For the text-containing cell, return its midpoint in (X, Y) coordinate format. 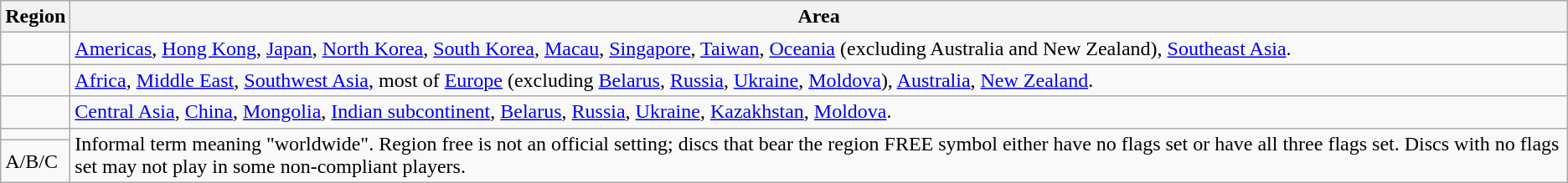
Area (819, 17)
Americas, Hong Kong, Japan, North Korea, South Korea, Macau, Singapore, Taiwan, Oceania (excluding Australia and New Zealand), Southeast Asia. (819, 48)
Region (35, 17)
A/B/C (35, 161)
Central Asia, China, Mongolia, Indian subcontinent, Belarus, Russia, Ukraine, Kazakhstan, Moldova. (819, 112)
Africa, Middle East, Southwest Asia, most of Europe (excluding Belarus, Russia, Ukraine, Moldova), Australia, New Zealand. (819, 80)
